From the cell containing the given text, extract its center point as (X, Y) coordinate. 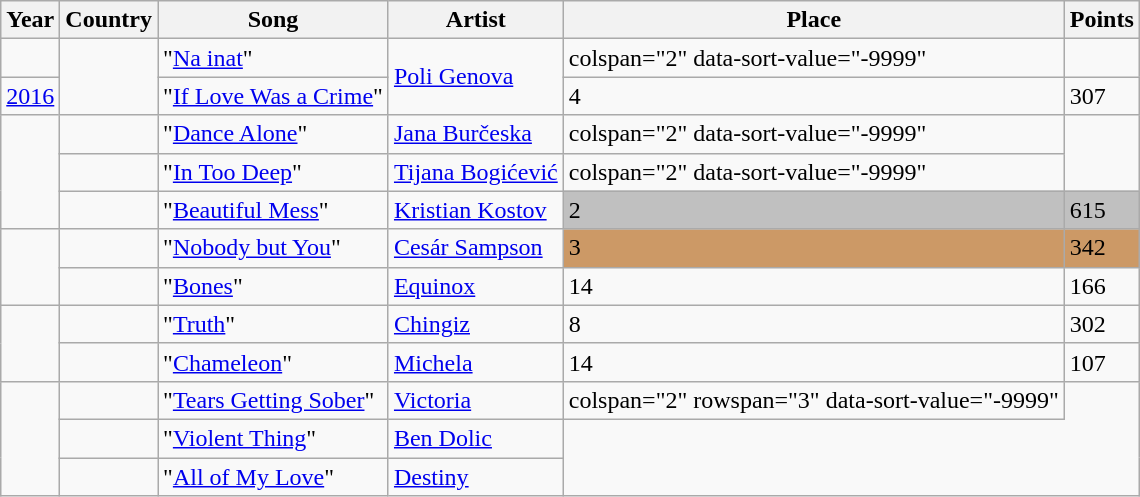
"In Too Deep" (274, 172)
"Na inat" (274, 58)
Cesár Sampson (476, 248)
2016 (30, 96)
Ben Dolic (476, 438)
"Chameleon" (274, 362)
Poli Genova (476, 77)
302 (1102, 324)
"All of My Love" (274, 477)
"Beautiful Mess" (274, 210)
"Tears Getting Sober" (274, 400)
2 (814, 210)
166 (1102, 286)
307 (1102, 96)
Tijana Bogićević (476, 172)
107 (1102, 362)
"Dance Alone" (274, 134)
Artist (476, 20)
"Violent Thing" (274, 438)
"Bones" (274, 286)
615 (1102, 210)
"Truth" (274, 324)
Country (109, 20)
Song (274, 20)
Destiny (476, 477)
Victoria (476, 400)
8 (814, 324)
Points (1102, 20)
3 (814, 248)
"If Love Was a Crime" (274, 96)
colspan="2" rowspan="3" data-sort-value="-9999" (814, 400)
Year (30, 20)
Chingiz (476, 324)
Jana Burčeska (476, 134)
Michela (476, 362)
Kristian Kostov (476, 210)
Equinox (476, 286)
Place (814, 20)
342 (1102, 248)
4 (814, 96)
"Nobody but You" (274, 248)
